Locate the cell with the specified text and output its [X, Y] center coordinate. 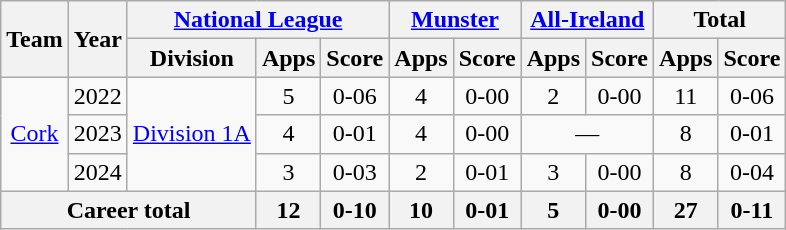
Division [192, 58]
10 [421, 210]
0-11 [752, 210]
Career total [129, 210]
0-04 [752, 172]
27 [686, 210]
Year [98, 39]
2023 [98, 134]
Munster [455, 20]
National League [258, 20]
0-03 [355, 172]
Team [35, 39]
11 [686, 96]
2024 [98, 172]
— [587, 134]
2022 [98, 96]
Total [720, 20]
Division 1A [192, 134]
12 [288, 210]
All-Ireland [587, 20]
0-10 [355, 210]
Cork [35, 134]
